Detect which cell encompasses the target text, then output its (X, Y) center coordinate. 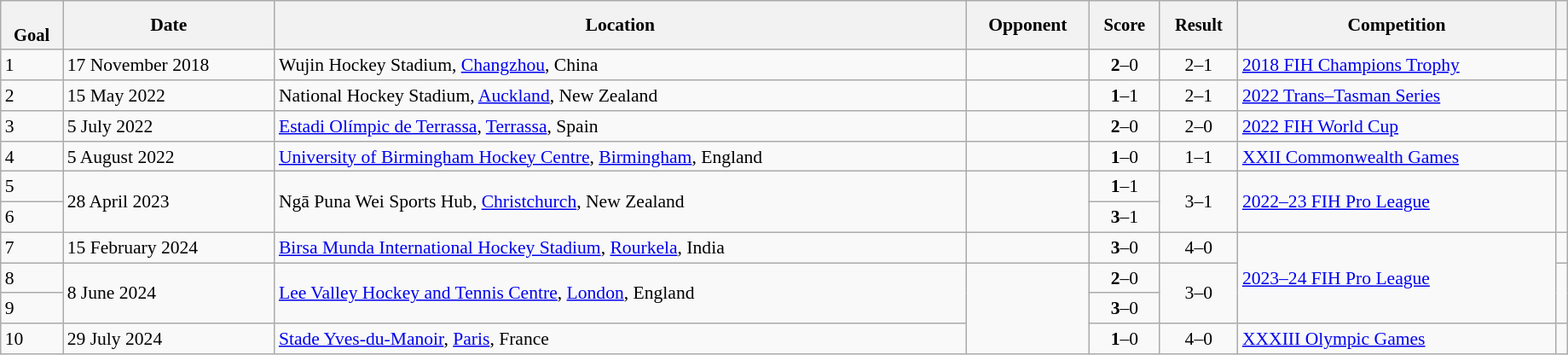
9 (32, 309)
2022–23 FIH Pro League (1397, 201)
2022 Trans–Tasman Series (1397, 96)
15 February 2024 (169, 248)
28 April 2023 (169, 201)
2018 FIH Champions Trophy (1397, 66)
6 (32, 218)
National Hockey Stadium, Auckland, New Zealand (621, 96)
5 July 2022 (169, 126)
Stade Yves-du-Manoir, Paris, France (621, 339)
Birsa Munda International Hockey Stadium, Rourkela, India (621, 248)
Estadi Olímpic de Terrassa, Terrassa, Spain (621, 126)
2023–24 FIH Pro League (1397, 278)
17 November 2018 (169, 66)
7 (32, 248)
3 (32, 126)
10 (32, 339)
2022 FIH World Cup (1397, 126)
Result (1199, 26)
Location (621, 26)
Opponent (1028, 26)
Date (169, 26)
8 June 2024 (169, 294)
Wujin Hockey Stadium, Changzhou, China (621, 66)
Goal (32, 26)
Score (1125, 26)
8 (32, 278)
29 July 2024 (169, 339)
Ngā Puna Wei Sports Hub, Christchurch, New Zealand (621, 201)
Competition (1397, 26)
5 August 2022 (169, 157)
XXII Commonwealth Games (1397, 157)
XXXIII Olympic Games (1397, 339)
1 (32, 66)
2 (32, 96)
15 May 2022 (169, 96)
Lee Valley Hockey and Tennis Centre, London, England (621, 294)
University of Birmingham Hockey Centre, Birmingham, England (621, 157)
5 (32, 187)
4 (32, 157)
